Return [x, y] of the center of cell containing provided text 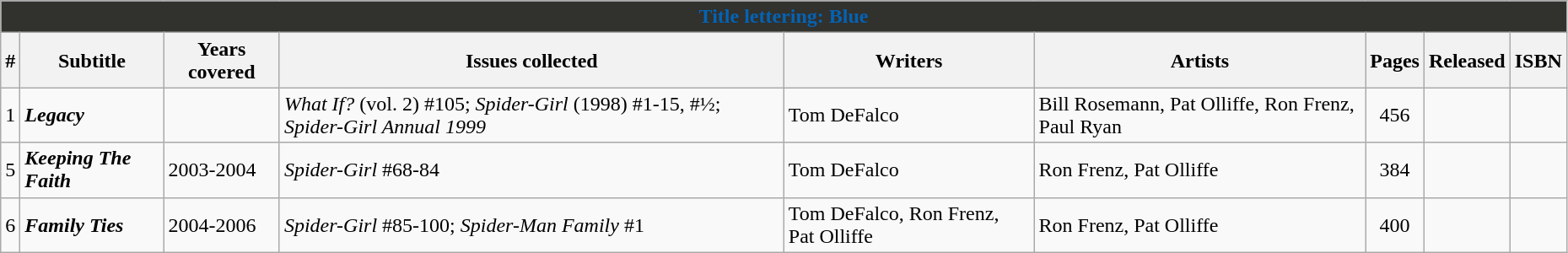
Title lettering: Blue [784, 17]
Pages [1395, 61]
Released [1467, 61]
Legacy [92, 115]
Family Ties [92, 224]
Issues collected [531, 61]
456 [1395, 115]
# [10, 61]
Writers [909, 61]
2004-2006 [221, 224]
Artists [1199, 61]
384 [1395, 170]
ISBN [1538, 61]
Spider-Girl #68-84 [531, 170]
What If? (vol. 2) #105; Spider-Girl (1998) #1-15, #½; Spider-Girl Annual 1999 [531, 115]
6 [10, 224]
Years covered [221, 61]
Keeping The Faith [92, 170]
1 [10, 115]
5 [10, 170]
Subtitle [92, 61]
Bill Rosemann, Pat Olliffe, Ron Frenz, Paul Ryan [1199, 115]
2003-2004 [221, 170]
Spider-Girl #85-100; Spider-Man Family #1 [531, 224]
Tom DeFalco, Ron Frenz, Pat Olliffe [909, 224]
400 [1395, 224]
